Detect which cell encompasses the target text, then output its (X, Y) center coordinate. 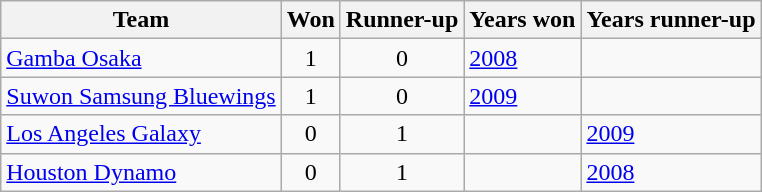
Team (141, 20)
Suwon Samsung Bluewings (141, 96)
Years won (522, 20)
Houston Dynamo (141, 172)
Years runner-up (671, 20)
Gamba Osaka (141, 58)
Won (310, 20)
Los Angeles Galaxy (141, 134)
Runner-up (402, 20)
